Pinpoint the cell where the given text exists, returning its [X, Y] midpoint coordinate. 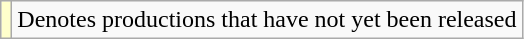
Denotes productions that have not yet been released [267, 20]
